Capture the cell that displays the provided text and extract its [X, Y] central coordinate. 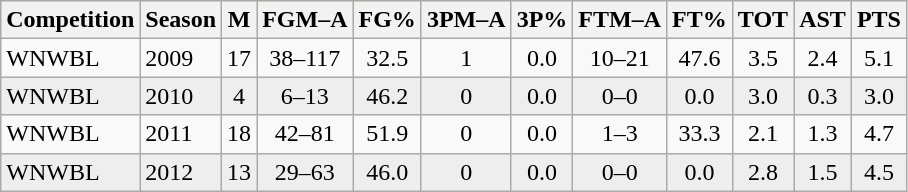
2012 [181, 172]
13 [240, 172]
4.7 [878, 134]
46.0 [387, 172]
4.5 [878, 172]
3PM–A [466, 20]
Season [181, 20]
FTM–A [620, 20]
32.5 [387, 58]
AST [823, 20]
2.4 [823, 58]
2010 [181, 96]
FT% [700, 20]
3P% [542, 20]
51.9 [387, 134]
0.3 [823, 96]
FG% [387, 20]
PTS [878, 20]
2.8 [762, 172]
38–117 [305, 58]
46.2 [387, 96]
2011 [181, 134]
42–81 [305, 134]
29–63 [305, 172]
1 [466, 58]
TOT [762, 20]
3.5 [762, 58]
18 [240, 134]
1.3 [823, 134]
2009 [181, 58]
2.1 [762, 134]
FGM–A [305, 20]
47.6 [700, 58]
33.3 [700, 134]
Competition [70, 20]
M [240, 20]
5.1 [878, 58]
17 [240, 58]
6–13 [305, 96]
1.5 [823, 172]
4 [240, 96]
10–21 [620, 58]
1–3 [620, 134]
